Locate the cell with the specified text and output its [x, y] center coordinate. 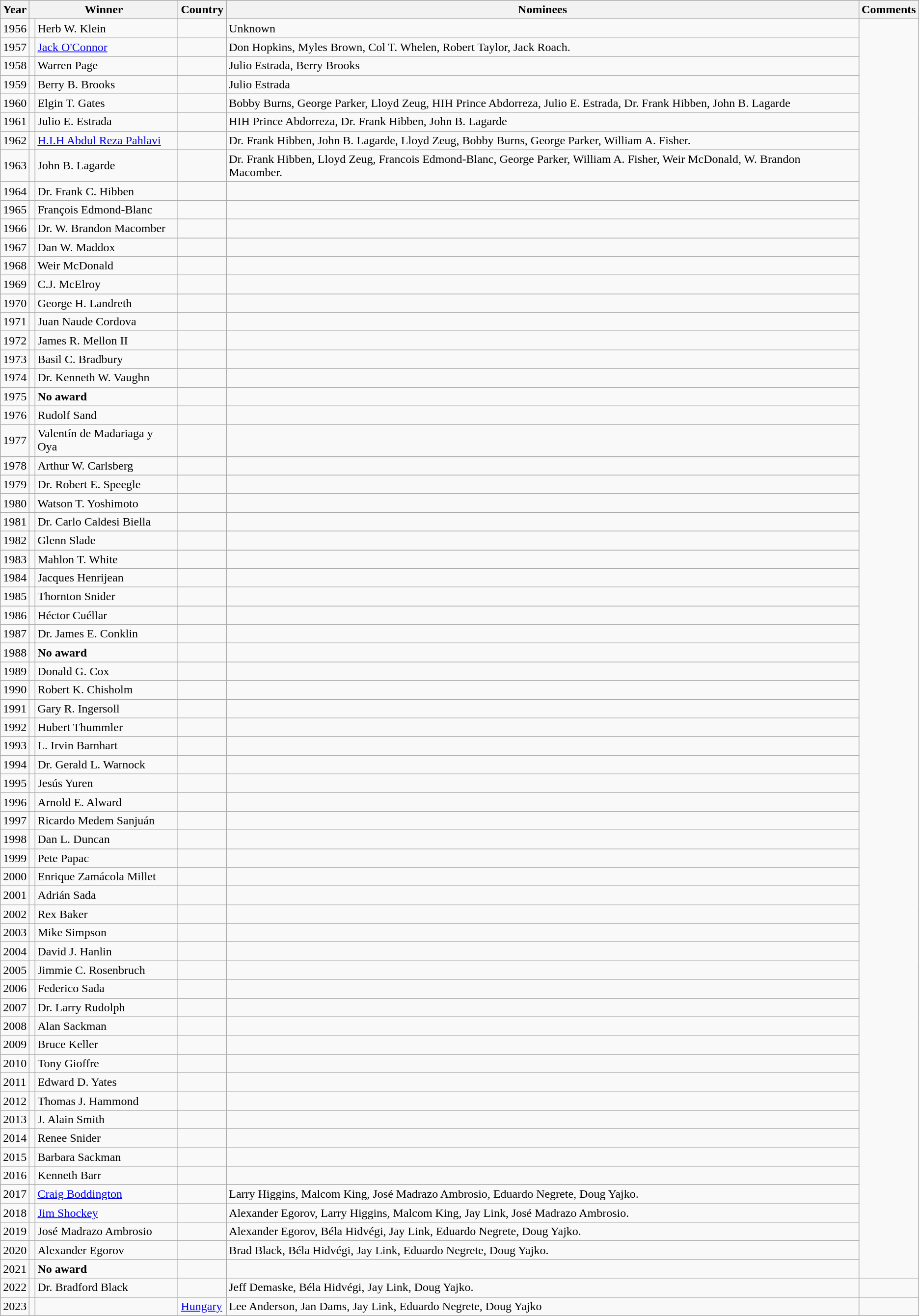
2015 [15, 1157]
Dr. James E. Conklin [107, 634]
Valentín de Madariaga y Oya [107, 441]
Lee Anderson, Jan Dams, Jay Link, Eduardo Negrete, Doug Yajko [543, 1306]
José Madrazo Ambrosio [107, 1232]
Warren Page [107, 66]
Alexander Egorov [107, 1250]
Watson T. Yoshimoto [107, 503]
Juan Naude Cordova [107, 322]
1971 [15, 322]
1993 [15, 746]
2016 [15, 1176]
2000 [15, 877]
1978 [15, 466]
Renee Snider [107, 1138]
1983 [15, 559]
Mahlon T. White [107, 559]
Donald G. Cox [107, 671]
Alan Sackman [107, 1026]
2023 [15, 1306]
2006 [15, 989]
Federico Sada [107, 989]
1989 [15, 671]
1972 [15, 341]
HIH Prince Abdorreza, Dr. Frank Hibben, John B. Lagarde [543, 122]
1977 [15, 441]
Year [15, 10]
1980 [15, 503]
Dan L. Duncan [107, 839]
Nominees [543, 10]
Rex Baker [107, 914]
1957 [15, 47]
2010 [15, 1063]
1958 [15, 66]
Mike Simpson [107, 933]
Dan W. Maddox [107, 247]
Glenn Slade [107, 540]
Jack O'Connor [107, 47]
2009 [15, 1045]
Barbara Sackman [107, 1157]
Arthur W. Carlsberg [107, 466]
2019 [15, 1232]
1970 [15, 303]
David J. Hanlin [107, 951]
Berry B. Brooks [107, 84]
Arnold E. Alward [107, 802]
2021 [15, 1269]
1959 [15, 84]
1963 [15, 166]
Thornton Snider [107, 597]
1991 [15, 709]
James R. Mellon II [107, 341]
Country [202, 10]
Jim Shockey [107, 1213]
Adrián Sada [107, 895]
1967 [15, 247]
Elgin T. Gates [107, 103]
1965 [15, 210]
2012 [15, 1101]
Jacques Henrijean [107, 578]
2011 [15, 1082]
1986 [15, 615]
Unknown [543, 28]
George H. Landreth [107, 303]
2001 [15, 895]
L. Irvin Barnhart [107, 746]
1964 [15, 191]
2017 [15, 1194]
Jeff Demaske, Béla Hidvégi, Jay Link, Doug Yajko. [543, 1288]
Basil C. Bradbury [107, 359]
1999 [15, 858]
Larry Higgins, Malcom King, José Madrazo Ambrosio, Eduardo Negrete, Doug Yajko. [543, 1194]
H.I.H Abdul Reza Pahlavi [107, 140]
1997 [15, 820]
Kenneth Barr [107, 1176]
Craig Boddington [107, 1194]
Jimmie C. Rosenbruch [107, 970]
Thomas J. Hammond [107, 1101]
2020 [15, 1250]
1961 [15, 122]
Comments [889, 10]
1966 [15, 228]
Rudolf Sand [107, 415]
1979 [15, 484]
1956 [15, 28]
Julio E. Estrada [107, 122]
2013 [15, 1119]
Héctor Cuéllar [107, 615]
Dr. Robert E. Speegle [107, 484]
Don Hopkins, Myles Brown, Col T. Whelen, Robert Taylor, Jack Roach. [543, 47]
1988 [15, 653]
Edward D. Yates [107, 1082]
1995 [15, 783]
1992 [15, 727]
François Edmond-Blanc [107, 210]
J. Alain Smith [107, 1119]
2005 [15, 970]
Dr. Gerald L. Warnock [107, 764]
2004 [15, 951]
Pete Papac [107, 858]
1968 [15, 266]
2007 [15, 1007]
Julio Estrada, Berry Brooks [543, 66]
Herb W. Klein [107, 28]
Robert K. Chisholm [107, 690]
Weir McDonald [107, 266]
Julio Estrada [543, 84]
Enrique Zamácola Millet [107, 877]
Dr. Carlo Caldesi Biella [107, 522]
1974 [15, 378]
Bruce Keller [107, 1045]
Brad Black, Béla Hidvégi, Jay Link, Eduardo Negrete, Doug Yajko. [543, 1250]
Jesús Yuren [107, 783]
Alexander Egorov, Larry Higgins, Malcom King, Jay Link, José Madrazo Ambrosio. [543, 1213]
1990 [15, 690]
Hungary [202, 1306]
2018 [15, 1213]
1960 [15, 103]
Ricardo Medem Sanjuán [107, 820]
1994 [15, 764]
Dr. Larry Rudolph [107, 1007]
Winner [104, 10]
2003 [15, 933]
1998 [15, 839]
2008 [15, 1026]
1981 [15, 522]
1985 [15, 597]
Hubert Thummler [107, 727]
Dr. Bradford Black [107, 1288]
C.J. McElroy [107, 285]
1996 [15, 802]
2022 [15, 1288]
1987 [15, 634]
2002 [15, 914]
Dr. W. Brandon Macomber [107, 228]
Dr. Frank Hibben, John B. Lagarde, Lloyd Zeug, Bobby Burns, George Parker, William A. Fisher. [543, 140]
1975 [15, 396]
Gary R. Ingersoll [107, 709]
1973 [15, 359]
1976 [15, 415]
Dr. Frank Hibben, Lloyd Zeug, Francois Edmond-Blanc, George Parker, William A. Fisher, Weir McDonald, W. Brandon Macomber. [543, 166]
2014 [15, 1138]
Dr. Kenneth W. Vaughn [107, 378]
1982 [15, 540]
Bobby Burns, George Parker, Lloyd Zeug, HIH Prince Abdorreza, Julio E. Estrada, Dr. Frank Hibben, John B. Lagarde [543, 103]
Tony Gioffre [107, 1063]
Alexander Egorov, Béla Hidvégi, Jay Link, Eduardo Negrete, Doug Yajko. [543, 1232]
1984 [15, 578]
Dr. Frank C. Hibben [107, 191]
1962 [15, 140]
1969 [15, 285]
John B. Lagarde [107, 166]
